Extract the (x, y) coordinate from the center of the cell holding the provided text.  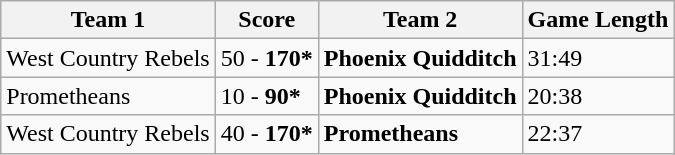
Team 2 (420, 20)
40 - 170* (266, 134)
20:38 (598, 96)
50 - 170* (266, 58)
22:37 (598, 134)
Game Length (598, 20)
Team 1 (108, 20)
Score (266, 20)
31:49 (598, 58)
10 - 90* (266, 96)
